Return (X, Y) of the center of cell containing provided text 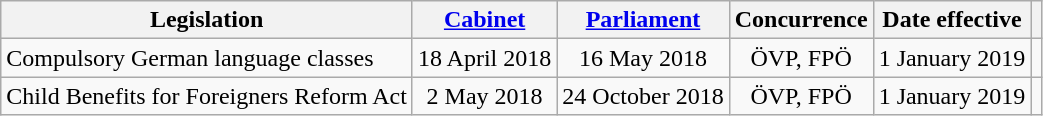
18 April 2018 (484, 58)
Date effective (952, 20)
Legislation (207, 20)
16 May 2018 (643, 58)
Cabinet (484, 20)
24 October 2018 (643, 96)
Child Benefits for Foreigners Reform Act (207, 96)
Concurrence (801, 20)
Parliament (643, 20)
Compulsory German language classes (207, 58)
2 May 2018 (484, 96)
